Provide the (X, Y) coordinate of the cell's center where the given text is located.  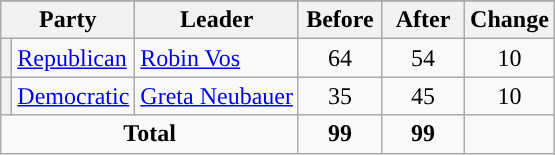
Republican (74, 58)
Greta Neubauer (217, 96)
Democratic (74, 96)
Party (68, 20)
35 (340, 96)
After (424, 20)
Total (150, 134)
54 (424, 58)
Before (340, 20)
Leader (217, 20)
45 (424, 96)
64 (340, 58)
Robin Vos (217, 58)
Change (510, 20)
